Identify which cell holds the provided text, then report its [x, y] central coordinate. 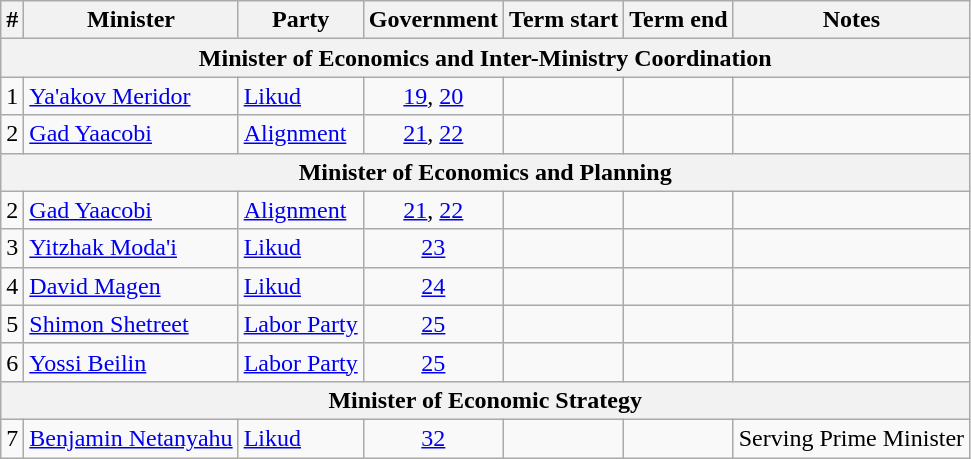
Minister of Economics and Inter-Ministry Coordination [486, 58]
Benjamin Netanyahu [131, 438]
Party [300, 20]
4 [12, 286]
5 [12, 324]
3 [12, 248]
32 [433, 438]
Serving Prime Minister [851, 438]
Yossi Beilin [131, 362]
24 [433, 286]
Ya'akov Meridor [131, 96]
7 [12, 438]
Minister of Economic Strategy [486, 400]
Minister of Economics and Planning [486, 172]
6 [12, 362]
Shimon Shetreet [131, 324]
1 [12, 96]
# [12, 20]
Term start [564, 20]
19, 20 [433, 96]
23 [433, 248]
Yitzhak Moda'i [131, 248]
Minister [131, 20]
Notes [851, 20]
Term end [679, 20]
Government [433, 20]
David Magen [131, 286]
